Capture the cell that displays the provided text and extract its (x, y) central coordinate. 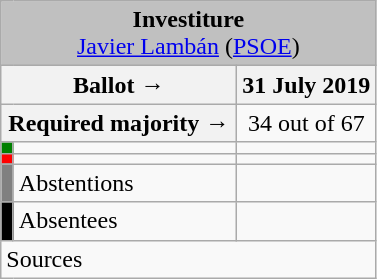
Abstentions (125, 183)
Required majority → (119, 123)
Absentees (125, 221)
34 out of 67 (306, 123)
31 July 2019 (306, 85)
InvestitureJavier Lambán (PSOE) (188, 34)
Ballot → (119, 85)
Sources (188, 259)
